Detect which cell encompasses the target text, then output its (x, y) center coordinate. 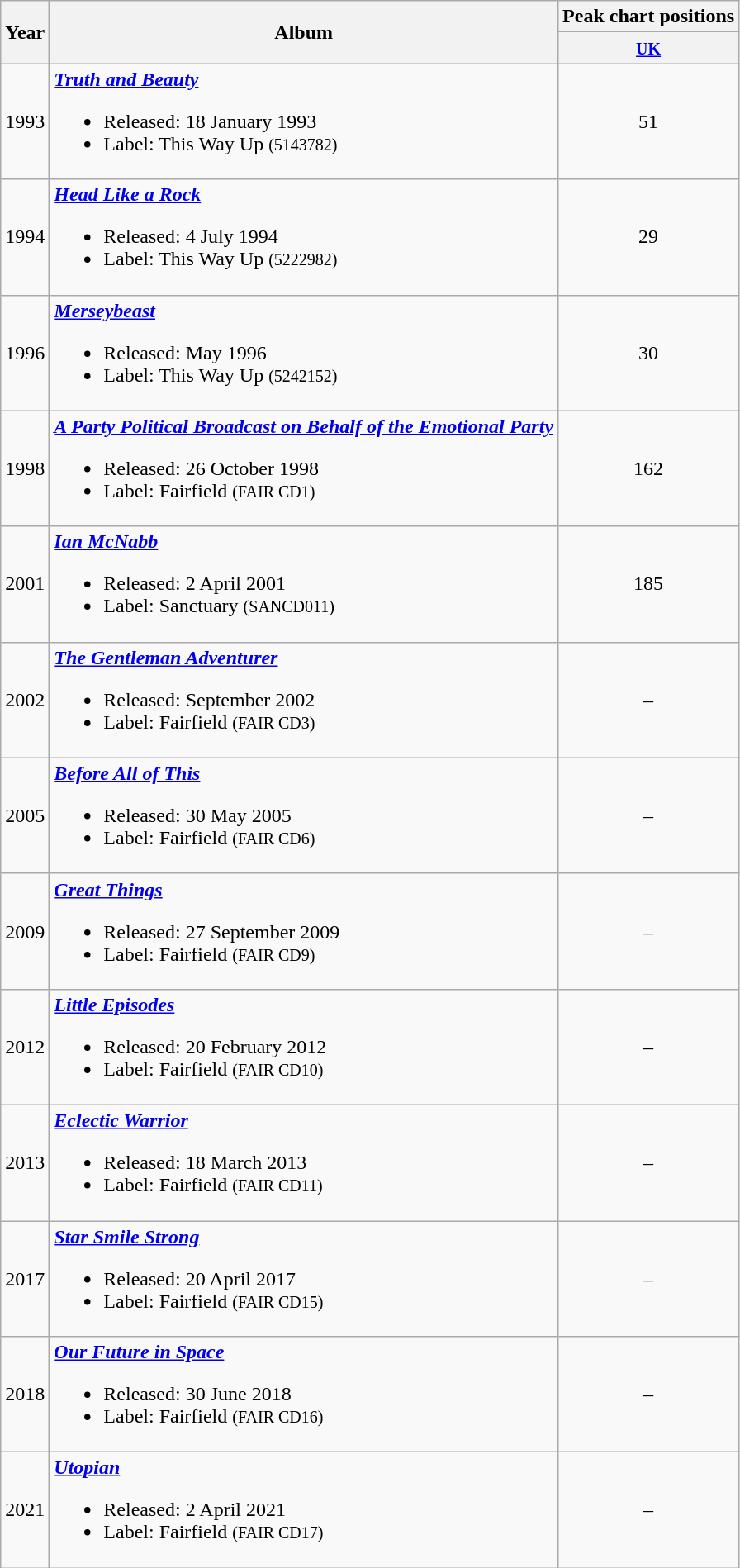
2002 (25, 700)
Star Smile StrongReleased: 20 April 2017Label: Fairfield (FAIR CD15) (304, 1279)
1998 (25, 468)
51 (649, 121)
2009 (25, 931)
2021 (25, 1510)
Great ThingsReleased: 27 September 2009Label: Fairfield (FAIR CD9) (304, 931)
2005 (25, 815)
Album (304, 32)
29 (649, 237)
1993 (25, 121)
The Gentleman AdventurerReleased: September 2002Label: Fairfield (FAIR CD3) (304, 700)
30 (649, 353)
Year (25, 32)
Peak chart positions (649, 17)
MerseybeastReleased: May 1996Label: This Way Up (5242152) (304, 353)
2017 (25, 1279)
2018 (25, 1395)
Our Future in SpaceReleased: 30 June 2018Label: Fairfield (FAIR CD16) (304, 1395)
UtopianReleased: 2 April 2021Label: Fairfield (FAIR CD17) (304, 1510)
1996 (25, 353)
A Party Political Broadcast on Behalf of the Emotional PartyReleased: 26 October 1998Label: Fairfield (FAIR CD1) (304, 468)
Little EpisodesReleased: 20 February 2012Label: Fairfield (FAIR CD10) (304, 1047)
2013 (25, 1162)
Before All of ThisReleased: 30 May 2005Label: Fairfield (FAIR CD6) (304, 815)
Ian McNabbReleased: 2 April 2001Label: Sanctuary (SANCD011) (304, 584)
2012 (25, 1047)
UK (649, 48)
Head Like a RockReleased: 4 July 1994Label: This Way Up (5222982) (304, 237)
1994 (25, 237)
185 (649, 584)
162 (649, 468)
Eclectic WarriorReleased: 18 March 2013Label: Fairfield (FAIR CD11) (304, 1162)
2001 (25, 584)
Truth and BeautyReleased: 18 January 1993Label: This Way Up (5143782) (304, 121)
